Output the (X, Y) coordinate of the center of the cell containing the given text.  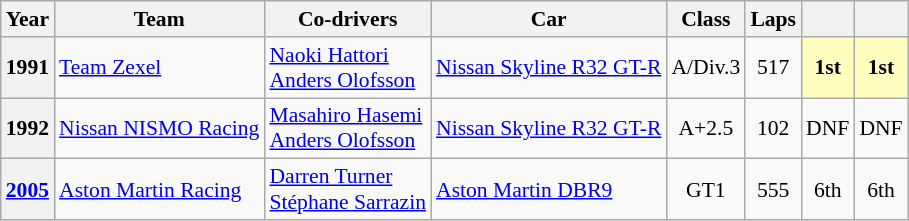
Aston Martin Racing (159, 190)
517 (773, 68)
555 (773, 190)
A/Div.3 (706, 68)
A+2.5 (706, 128)
Class (706, 19)
1991 (28, 68)
Darren Turner Stéphane Sarrazin (348, 190)
Naoki Hattori Anders Olofsson (348, 68)
Year (28, 19)
Laps (773, 19)
Masahiro Hasemi Anders Olofsson (348, 128)
102 (773, 128)
Co-drivers (348, 19)
Nissan NISMO Racing (159, 128)
GT1 (706, 190)
1992 (28, 128)
Team (159, 19)
Aston Martin DBR9 (548, 190)
2005 (28, 190)
Car (548, 19)
Team Zexel (159, 68)
